Find where the given text appears and provide that cell's center as (x, y) coordinate. 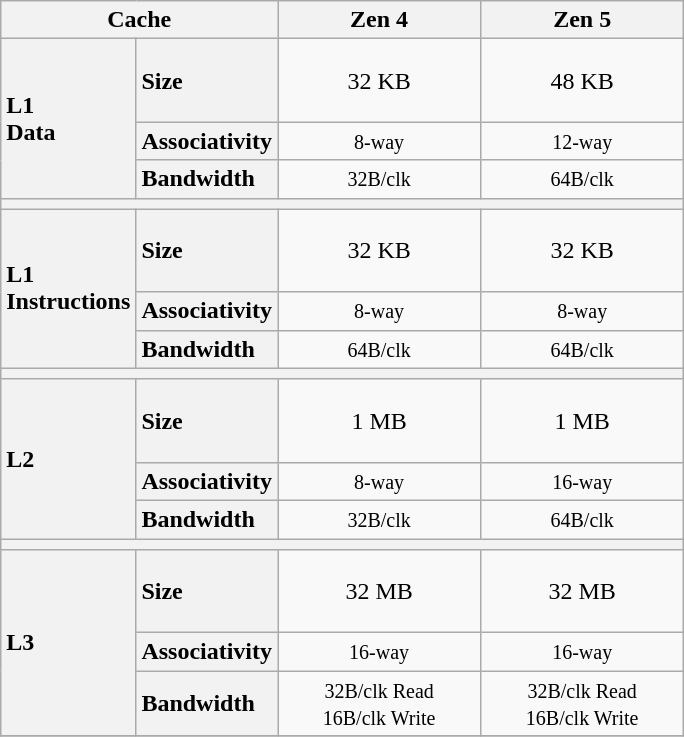
L1 Instructions (68, 288)
Zen 5 (582, 20)
L2 (68, 458)
Cache (140, 20)
12-way (582, 141)
48 KB (582, 80)
Zen 4 (380, 20)
L1 Data (68, 118)
L3 (68, 643)
